Return [x, y] of the center of cell containing provided text 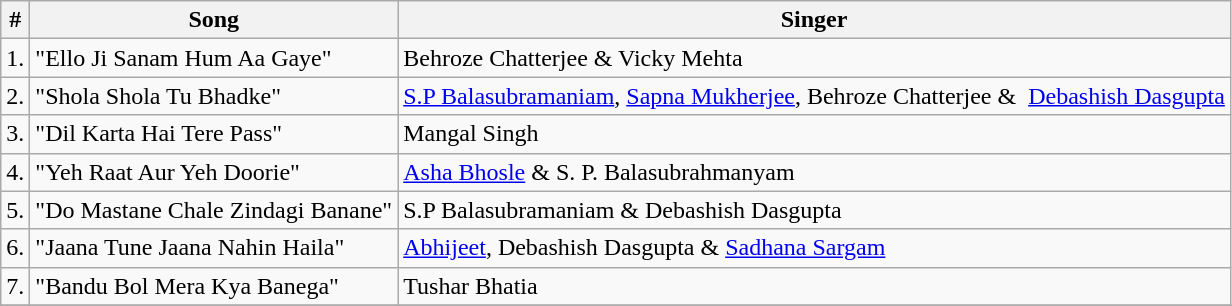
Behroze Chatterjee & Vicky Mehta [814, 58]
"Bandu Bol Mera Kya Banega" [214, 286]
3. [16, 134]
"Do Mastane Chale Zindagi Banane" [214, 210]
Song [214, 20]
6. [16, 248]
Mangal Singh [814, 134]
2. [16, 96]
Asha Bhosle & S. P. Balasubrahmanyam [814, 172]
7. [16, 286]
S.P Balasubramaniam & Debashish Dasgupta [814, 210]
"Dil Karta Hai Tere Pass" [214, 134]
4. [16, 172]
S.P Balasubramaniam, Sapna Mukherjee, Behroze Chatterjee & Debashish Dasgupta [814, 96]
Abhijeet, Debashish Dasgupta & Sadhana Sargam [814, 248]
"Jaana Tune Jaana Nahin Haila" [214, 248]
Singer [814, 20]
"Ello Ji Sanam Hum Aa Gaye" [214, 58]
# [16, 20]
Tushar Bhatia [814, 286]
"Yeh Raat Aur Yeh Doorie" [214, 172]
1. [16, 58]
"Shola Shola Tu Bhadke" [214, 96]
5. [16, 210]
